From the cell containing the given text, extract its center point as (X, Y) coordinate. 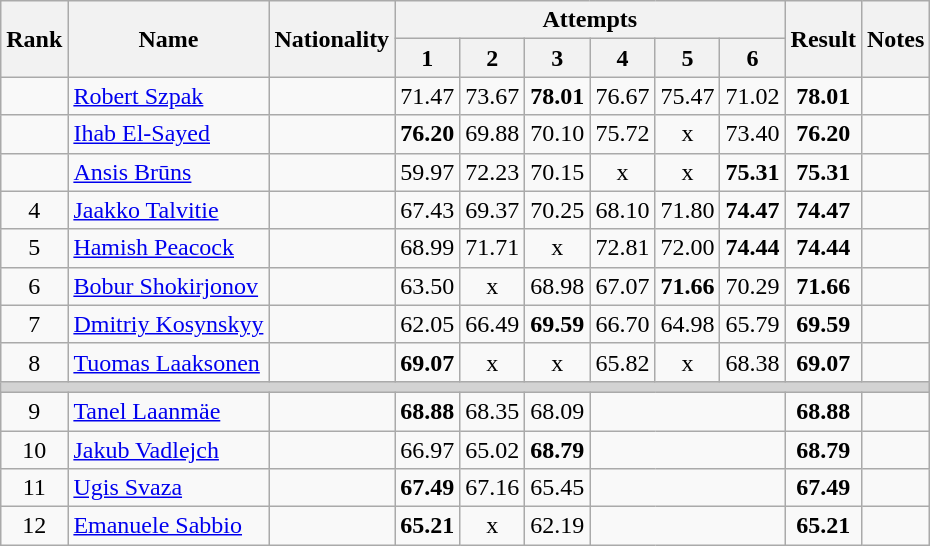
Dmitriy Kosynskyy (168, 324)
65.45 (558, 488)
11 (34, 488)
69.37 (492, 210)
68.09 (558, 411)
Name (168, 39)
62.05 (428, 324)
8 (34, 362)
1 (428, 58)
Result (823, 39)
10 (34, 449)
68.10 (622, 210)
72.81 (622, 248)
Hamish Peacock (168, 248)
Attempts (590, 20)
3 (558, 58)
70.25 (558, 210)
Rank (34, 39)
70.29 (752, 286)
72.23 (492, 172)
67.07 (622, 286)
65.82 (622, 362)
73.67 (492, 96)
64.98 (688, 324)
71.47 (428, 96)
Ansis Brūns (168, 172)
66.70 (622, 324)
70.10 (558, 134)
75.47 (688, 96)
68.38 (752, 362)
71.02 (752, 96)
Bobur Shokirjonov (168, 286)
65.02 (492, 449)
63.50 (428, 286)
73.40 (752, 134)
Tanel Laanmäe (168, 411)
67.16 (492, 488)
75.72 (622, 134)
Emanuele Sabbio (168, 526)
66.49 (492, 324)
2 (492, 58)
12 (34, 526)
Ugis Svaza (168, 488)
Notes (895, 39)
76.67 (622, 96)
7 (34, 324)
Jaakko Talvitie (168, 210)
Ihab El-Sayed (168, 134)
70.15 (558, 172)
68.98 (558, 286)
72.00 (688, 248)
69.88 (492, 134)
68.35 (492, 411)
Tuomas Laaksonen (168, 362)
68.99 (428, 248)
71.80 (688, 210)
Robert Szpak (168, 96)
Nationality (332, 39)
Jakub Vadlejch (168, 449)
71.71 (492, 248)
9 (34, 411)
67.43 (428, 210)
66.97 (428, 449)
59.97 (428, 172)
65.79 (752, 324)
62.19 (558, 526)
